Find where the given text appears and provide that cell's center as (X, Y) coordinate. 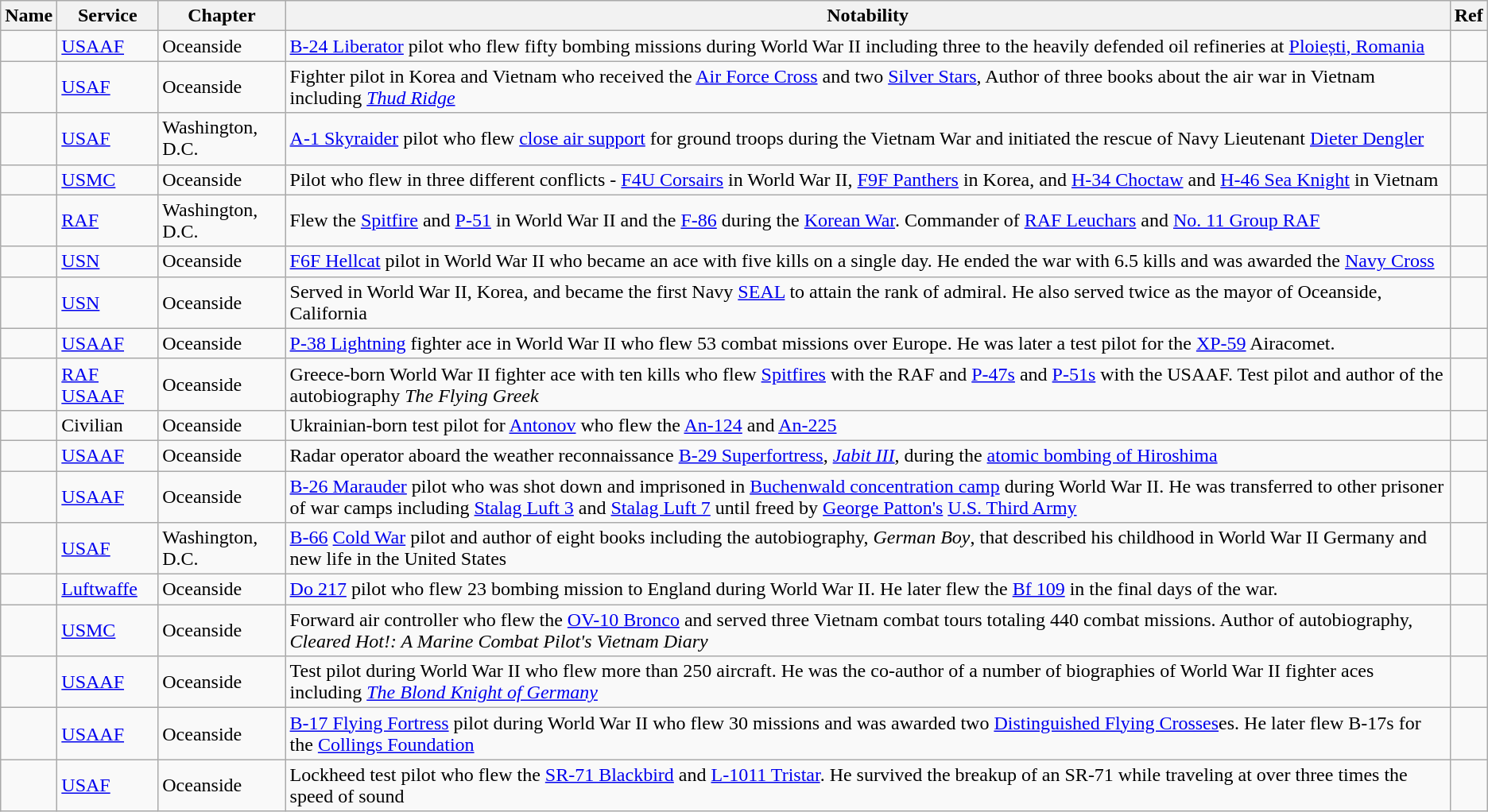
RAF USAAF (108, 385)
RAF (108, 221)
Civilian (108, 425)
Do 217 pilot who flew 23 bombing mission to England during World War II. He later flew the Bf 109 in the final days of the war. (868, 590)
Radar operator aboard the weather reconnaissance B-29 Superfortress, Jabit III, during the atomic bombing of Hiroshima (868, 455)
Luftwaffe (108, 590)
Pilot who flew in three different conflicts - F4U Corsairs in World War II, F9F Panthers in Korea, and H-34 Choctaw and H-46 Sea Knight in Vietnam (868, 180)
Ukrainian-born test pilot for Antonov who flew the An-124 and An-225 (868, 425)
Chapter (222, 16)
F6F Hellcat pilot in World War II who became an ace with five kills on a single day. He ended the war with 6.5 kills and was awarded the Navy Cross (868, 261)
A-1 Skyraider pilot who flew close air support for ground troops during the Vietnam War and initiated the rescue of Navy Lieutenant Dieter Dengler (868, 138)
Service (108, 16)
Flew the Spitfire and P-51 in World War II and the F-86 during the Korean War. Commander of RAF Leuchars and No. 11 Group RAF (868, 221)
Ref (1469, 16)
B-24 Liberator pilot who flew fifty bombing missions during World War II including three to the heavily defended oil refineries at Ploiești, Romania (868, 46)
Notability (868, 16)
Name (29, 16)
P-38 Lightning fighter ace in World War II who flew 53 combat missions over Europe. He was later a test pilot for the XP-59 Airacomet. (868, 343)
